Detect which cell encompasses the target text, then output its (x, y) center coordinate. 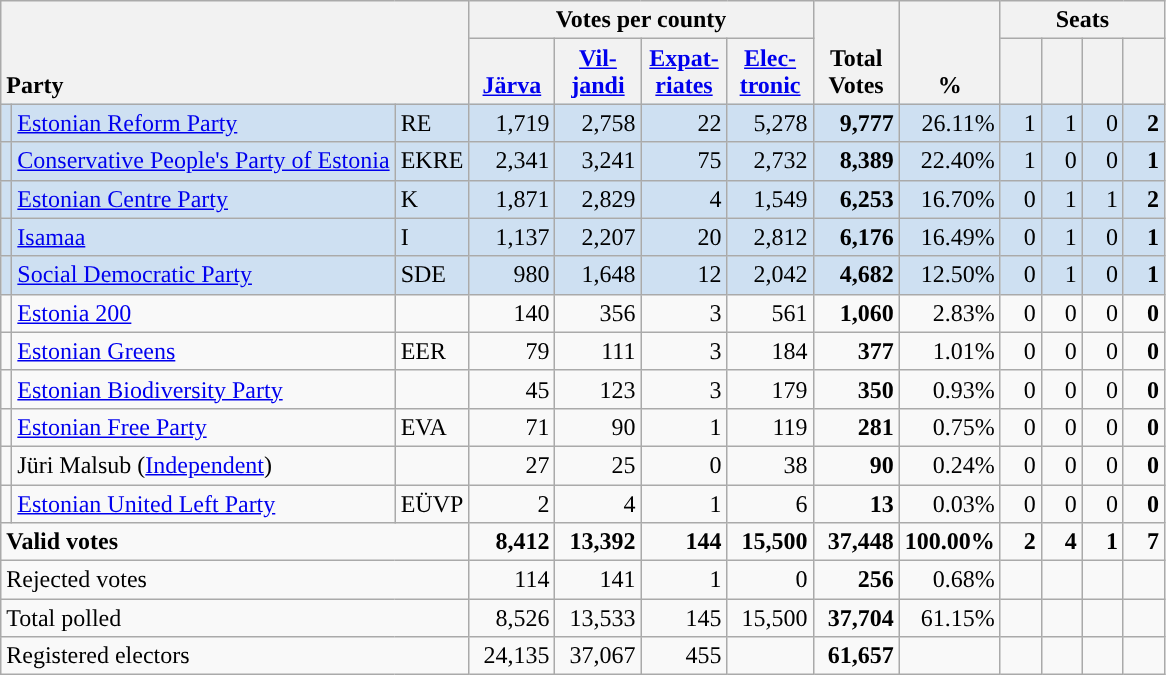
0.24% (950, 465)
256 (856, 580)
Expat- riates (684, 72)
119 (770, 427)
16.49% (950, 237)
0.68% (950, 580)
Estonian Reform Party (204, 123)
Estonian Greens (204, 351)
8,389 (856, 161)
13,533 (598, 618)
111 (598, 351)
2,732 (770, 161)
25 (598, 465)
Social Democratic Party (204, 275)
37,448 (856, 542)
455 (684, 656)
Rejected votes (235, 580)
RE (432, 123)
Jüri Malsub (Independent) (204, 465)
12 (684, 275)
9,777 (856, 123)
8,412 (512, 542)
8,526 (512, 618)
Estonian Centre Party (204, 199)
Elec- tronic (770, 72)
980 (512, 275)
61.15% (950, 618)
% (950, 52)
Isamaa (204, 237)
Seats (1082, 20)
EER (432, 351)
22 (684, 123)
561 (770, 313)
13 (856, 503)
EVA (432, 427)
75 (684, 161)
20 (684, 237)
26.11% (950, 123)
0.93% (950, 389)
38 (770, 465)
2,758 (598, 123)
EÜVP (432, 503)
SDE (432, 275)
Estonian United Left Party (204, 503)
184 (770, 351)
179 (770, 389)
2,207 (598, 237)
145 (684, 618)
Estonian Free Party (204, 427)
1,648 (598, 275)
141 (598, 580)
13,392 (598, 542)
5,278 (770, 123)
37,704 (856, 618)
Votes per county (641, 20)
1,719 (512, 123)
Total Votes (856, 52)
356 (598, 313)
1.01% (950, 351)
1,060 (856, 313)
377 (856, 351)
Vil- jandi (598, 72)
2.83% (950, 313)
16.70% (950, 199)
Estonia 200 (204, 313)
144 (684, 542)
281 (856, 427)
6,176 (856, 237)
123 (598, 389)
1,137 (512, 237)
1,549 (770, 199)
Registered electors (235, 656)
1,871 (512, 199)
7 (1144, 542)
12.50% (950, 275)
Conservative People's Party of Estonia (204, 161)
37,067 (598, 656)
0.75% (950, 427)
22.40% (950, 161)
2,829 (598, 199)
Party (235, 52)
6,253 (856, 199)
27 (512, 465)
3,241 (598, 161)
Järva (512, 72)
24,135 (512, 656)
2,042 (770, 275)
Valid votes (235, 542)
350 (856, 389)
EKRE (432, 161)
2,341 (512, 161)
45 (512, 389)
K (432, 199)
0.03% (950, 503)
114 (512, 580)
4,682 (856, 275)
2,812 (770, 237)
79 (512, 351)
I (432, 237)
71 (512, 427)
100.00% (950, 542)
Estonian Biodiversity Party (204, 389)
6 (770, 503)
Total polled (235, 618)
61,657 (856, 656)
140 (512, 313)
